Search for the cell housing the specified text and yield its (X, Y) center coordinate. 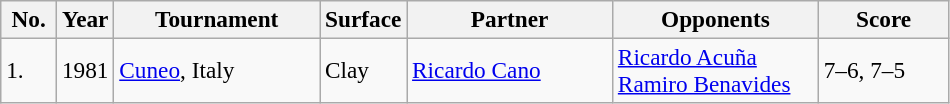
Year (86, 19)
Clay (364, 70)
Partner (510, 19)
Tournament (217, 19)
Ricardo Cano (510, 70)
7–6, 7–5 (884, 70)
1981 (86, 70)
Score (884, 19)
Surface (364, 19)
1. (29, 70)
Ricardo Acuña Ramiro Benavides (715, 70)
No. (29, 19)
Cuneo, Italy (217, 70)
Opponents (715, 19)
